Find where the given text appears and provide that cell's center as [x, y] coordinate. 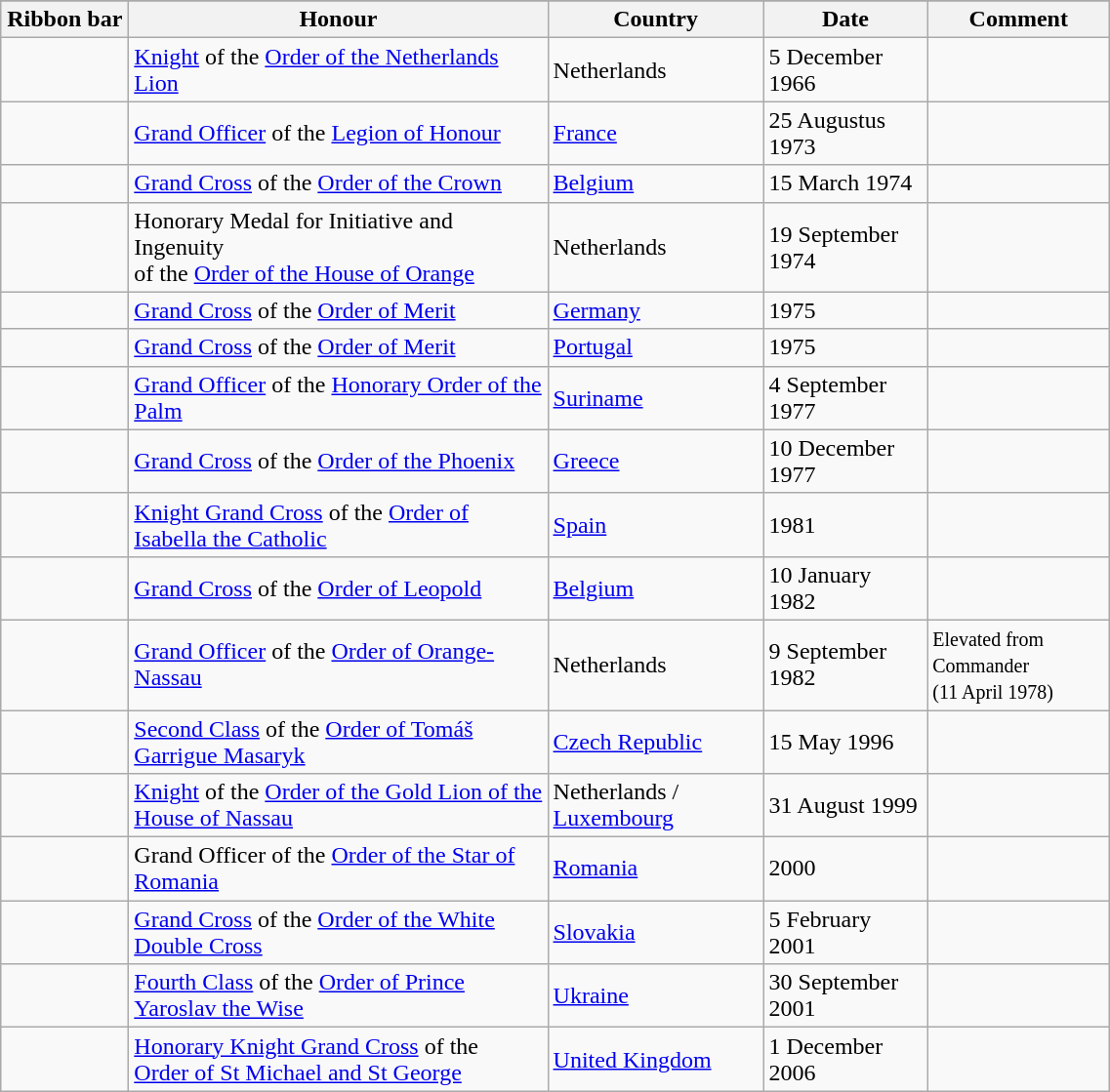
5 December 1966 [845, 70]
Grand Cross of the Order of the Phoenix [338, 461]
Slovakia [656, 933]
15 March 1974 [845, 183]
Grand Cross of the Order of the Crown [338, 183]
Grand Cross of the Order of the White Double Cross [338, 933]
10 January 1982 [845, 587]
Greece [656, 461]
Grand Officer of the Order of Orange-Nassau [338, 665]
Fourth Class of the Order of Prince Yaroslav the Wise [338, 995]
Knight Grand Cross of the Order of Isabella the Catholic [338, 525]
Grand Officer of the Legion of Honour [338, 133]
9 September 1982 [845, 665]
Suriname [656, 398]
Knight of the Order of the Gold Lion of the House of Nassau [338, 806]
Knight of the Order of the Netherlands Lion [338, 70]
1 December 2006 [845, 1060]
4 September 1977 [845, 398]
United Kingdom [656, 1060]
Ukraine [656, 995]
25 Augustus 1973 [845, 133]
Germany [656, 310]
Comment [1019, 20]
Grand Officer of the Order of the Star of Romania [338, 869]
Romania [656, 869]
Grand Officer of the Honorary Order of the Palm [338, 398]
Czech Republic [656, 742]
1981 [845, 525]
Honorary Medal for Initiative and Ingenuity of the Order of the House of Orange [338, 247]
Honour [338, 20]
Ribbon bar [64, 20]
2000 [845, 869]
Date [845, 20]
Grand Cross of the Order of Leopold [338, 587]
10 December 1977 [845, 461]
Elevated from Commander (11 April 1978) [1019, 665]
Second Class of the Order of Tomáš Garrigue Masaryk [338, 742]
France [656, 133]
Honorary Knight Grand Cross of the Order of St Michael and St George [338, 1060]
5 February 2001 [845, 933]
Netherlands / Luxembourg [656, 806]
15 May 1996 [845, 742]
31 August 1999 [845, 806]
Portugal [656, 347]
30 September 2001 [845, 995]
Country [656, 20]
Spain [656, 525]
19 September 1974 [845, 247]
